Scan for the cell matching the given text and deliver its [X, Y] coordinate at center. 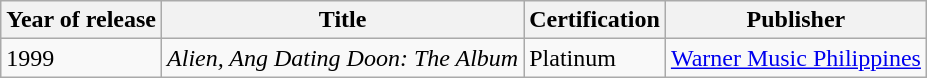
Publisher [796, 20]
Year of release [82, 20]
1999 [82, 58]
Title [343, 20]
Alien, Ang Dating Doon: The Album [343, 58]
Certification [595, 20]
Platinum [595, 58]
Warner Music Philippines [796, 58]
